Extract the [x, y] coordinate from the center of the cell holding the provided text.  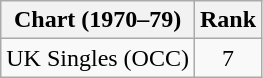
7 [228, 58]
UK Singles (OCC) [98, 58]
Rank [228, 20]
Chart (1970–79) [98, 20]
